Extract the [X, Y] coordinate from the center of the cell holding the provided text.  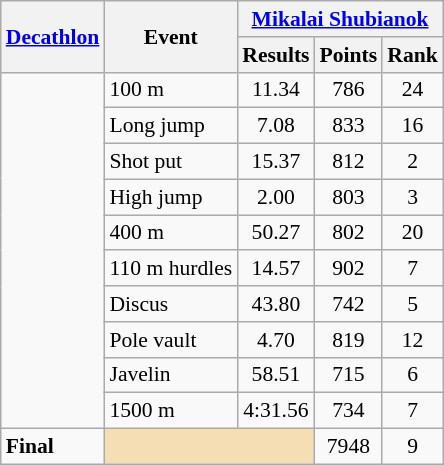
16 [412, 126]
1500 m [170, 411]
819 [349, 340]
Mikalai Shubianok [340, 19]
9 [412, 447]
Javelin [170, 375]
Points [349, 55]
Discus [170, 304]
812 [349, 162]
High jump [170, 197]
12 [412, 340]
24 [412, 90]
110 m hurdles [170, 269]
58.51 [276, 375]
100 m [170, 90]
43.80 [276, 304]
5 [412, 304]
833 [349, 126]
Pole vault [170, 340]
Decathlon [53, 36]
3 [412, 197]
50.27 [276, 233]
786 [349, 90]
7.08 [276, 126]
2.00 [276, 197]
715 [349, 375]
2 [412, 162]
6 [412, 375]
Shot put [170, 162]
802 [349, 233]
20 [412, 233]
400 m [170, 233]
Final [53, 447]
7948 [349, 447]
14.57 [276, 269]
4.70 [276, 340]
Event [170, 36]
Rank [412, 55]
Long jump [170, 126]
15.37 [276, 162]
734 [349, 411]
902 [349, 269]
Results [276, 55]
4:31.56 [276, 411]
11.34 [276, 90]
803 [349, 197]
742 [349, 304]
